For the text-containing cell, return its midpoint in (X, Y) coordinate format. 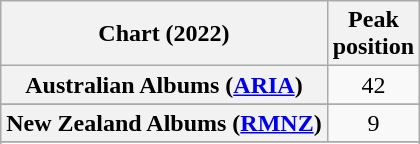
42 (373, 85)
New Zealand Albums (RMNZ) (164, 123)
Chart (2022) (164, 34)
Australian Albums (ARIA) (164, 85)
9 (373, 123)
Peakposition (373, 34)
